Capture the cell that displays the provided text and extract its [x, y] central coordinate. 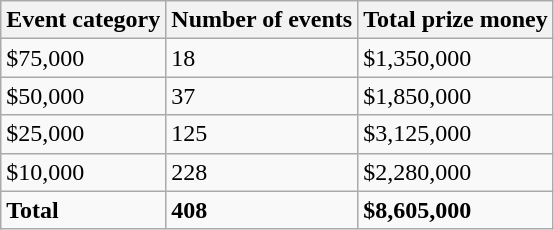
Number of events [262, 20]
$50,000 [84, 96]
$2,280,000 [456, 172]
$8,605,000 [456, 210]
37 [262, 96]
$10,000 [84, 172]
$25,000 [84, 134]
Total prize money [456, 20]
$1,850,000 [456, 96]
$75,000 [84, 58]
228 [262, 172]
Total [84, 210]
18 [262, 58]
$3,125,000 [456, 134]
Event category [84, 20]
125 [262, 134]
408 [262, 210]
$1,350,000 [456, 58]
